Output the (x, y) coordinate of the center of the cell containing the given text.  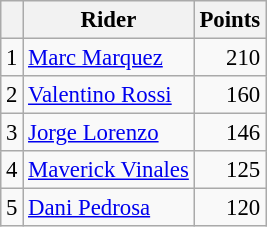
Marc Marquez (108, 58)
120 (230, 208)
Dani Pedrosa (108, 208)
Maverick Vinales (108, 170)
2 (12, 95)
210 (230, 58)
125 (230, 170)
3 (12, 133)
Valentino Rossi (108, 95)
146 (230, 133)
4 (12, 170)
Rider (108, 20)
1 (12, 58)
Points (230, 20)
5 (12, 208)
Jorge Lorenzo (108, 133)
160 (230, 95)
